Scan for the cell matching the given text and deliver its (x, y) coordinate at center. 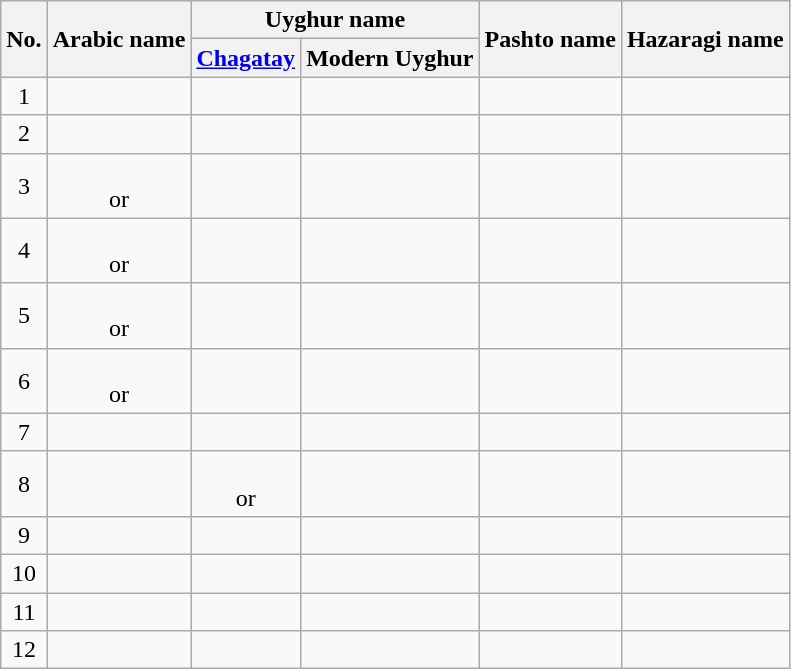
11 (24, 611)
2 (24, 134)
Chagatay (246, 58)
6 (24, 380)
Uyghur name (335, 20)
Pashto name (550, 39)
8 (24, 484)
10 (24, 573)
1 (24, 96)
5 (24, 316)
Modern Uyghur (390, 58)
Hazaragi name (705, 39)
No. (24, 39)
9 (24, 535)
Arabic name (119, 39)
3 (24, 186)
7 (24, 432)
12 (24, 650)
4 (24, 250)
